From the cell containing the given text, extract its center point as (X, Y) coordinate. 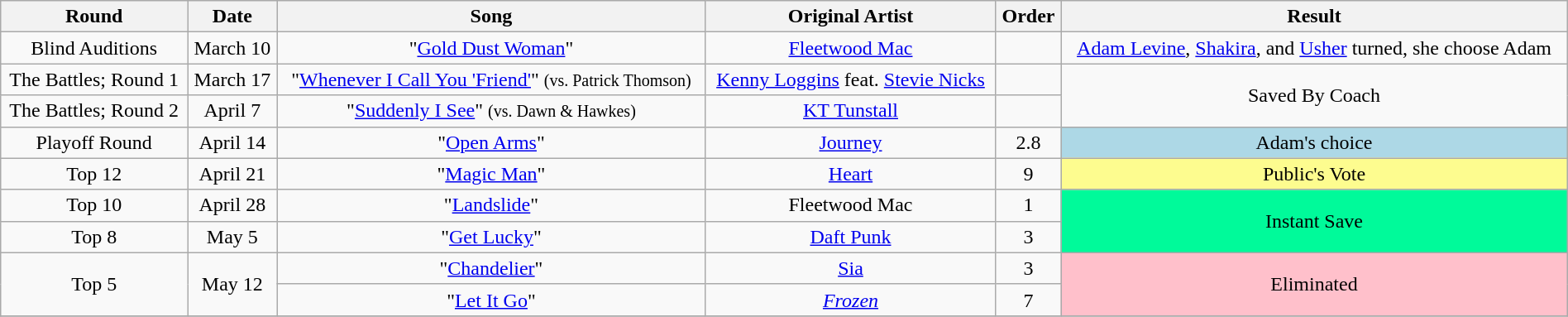
Order (1029, 17)
Kenny Loggins feat. Stevie Nicks (850, 79)
"Magic Man" (491, 174)
May 5 (233, 237)
Daft Punk (850, 237)
9 (1029, 174)
"Gold Dust Woman" (491, 48)
March 17 (233, 79)
Round (94, 17)
Public's Vote (1314, 174)
Playoff Round (94, 142)
Date (233, 17)
Original Artist (850, 17)
Adam Levine, Shakira, and Usher turned, she choose Adam (1314, 48)
Sia (850, 268)
"Suddenly I See" (vs. Dawn & Hawkes) (491, 111)
7 (1029, 300)
"Get Lucky" (491, 237)
"Chandelier" (491, 268)
April 7 (233, 111)
April 21 (233, 174)
April 28 (233, 205)
Blind Auditions (94, 48)
Journey (850, 142)
KT Tunstall (850, 111)
The Battles; Round 1 (94, 79)
Song (491, 17)
Eliminated (1314, 284)
"Let It Go" (491, 300)
Heart (850, 174)
"Landslide" (491, 205)
"Open Arms" (491, 142)
Result (1314, 17)
Top 10 (94, 205)
Top 5 (94, 284)
2.8 (1029, 142)
Saved By Coach (1314, 95)
Instant Save (1314, 221)
May 12 (233, 284)
The Battles; Round 2 (94, 111)
Top 12 (94, 174)
1 (1029, 205)
March 10 (233, 48)
Top 8 (94, 237)
Adam's choice (1314, 142)
April 14 (233, 142)
"Whenever I Call You 'Friend'" (vs. Patrick Thomson) (491, 79)
Frozen (850, 300)
